Search for the cell housing the specified text and yield its (X, Y) center coordinate. 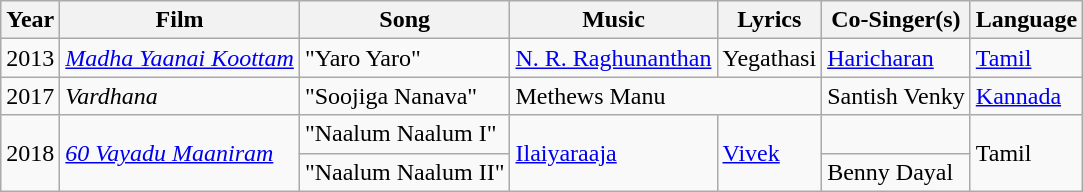
Ilaiyaraaja (614, 153)
Methews Manu (666, 96)
"Naalum Naalum II" (404, 172)
Kannada (1026, 96)
2018 (30, 153)
Haricharan (896, 58)
Madha Yaanai Koottam (180, 58)
Language (1026, 20)
Vardhana (180, 96)
60 Vayadu Maaniram (180, 153)
"Soojiga Nanava" (404, 96)
Santish Venky (896, 96)
2017 (30, 96)
Vivek (770, 153)
Film (180, 20)
"Naalum Naalum I" (404, 134)
Benny Dayal (896, 172)
N. R. Raghunanthan (614, 58)
Lyrics (770, 20)
Yegathasi (770, 58)
Co-Singer(s) (896, 20)
"Yaro Yaro" (404, 58)
2013 (30, 58)
Music (614, 20)
Year (30, 20)
Song (404, 20)
